Locate the cell with the specified text and output its [x, y] center coordinate. 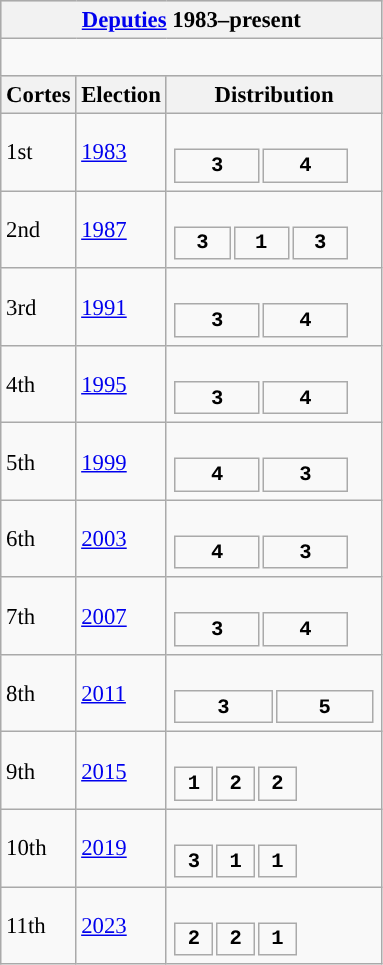
1999 [121, 462]
1995 [121, 384]
1987 [121, 230]
3 1 1 [274, 848]
5 [325, 707]
Deputies 1983–present [192, 20]
1983 [121, 152]
3 1 3 [274, 230]
2007 [121, 616]
2003 [121, 538]
10th [38, 848]
2019 [121, 848]
1 2 2 [274, 770]
4th [38, 384]
2nd [38, 230]
3rd [38, 306]
3 5 [274, 694]
6th [38, 538]
2 2 1 [274, 926]
7th [38, 616]
11th [38, 926]
2015 [121, 770]
Cortes [38, 95]
Election [121, 95]
2023 [121, 926]
9th [38, 770]
1991 [121, 306]
Distribution [274, 95]
5th [38, 462]
8th [38, 694]
1st [38, 152]
2011 [121, 694]
